Scan for the cell matching the given text and deliver its [x, y] coordinate at center. 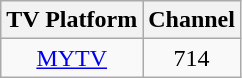
714 [192, 58]
TV Platform [72, 20]
MYTV [72, 58]
Channel [192, 20]
